Return [x, y] of the center of cell containing provided text 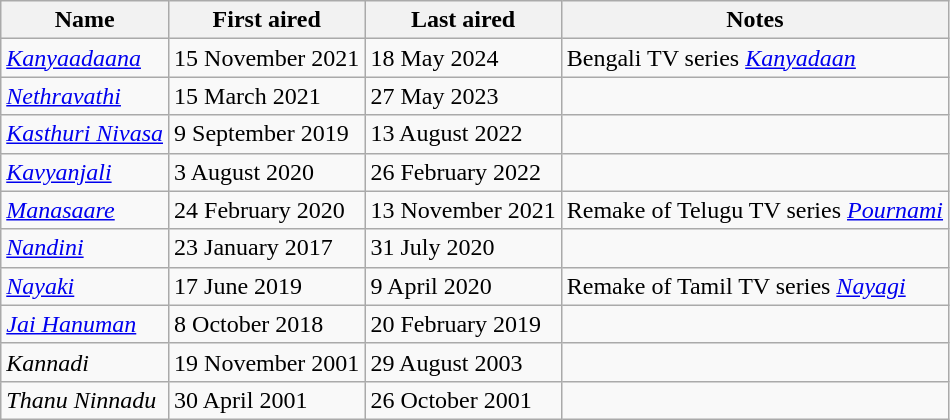
Nethravathi [85, 96]
Kavyanjali [85, 172]
First aired [267, 20]
30 April 2001 [267, 400]
Nayaki [85, 286]
Name [85, 20]
Nandini [85, 248]
27 May 2023 [463, 96]
Kanyaadaana [85, 58]
23 January 2017 [267, 248]
15 March 2021 [267, 96]
24 February 2020 [267, 210]
Remake of Telugu TV series Pournami [754, 210]
Jai Hanuman [85, 324]
Manasaare [85, 210]
26 February 2022 [463, 172]
17 June 2019 [267, 286]
13 August 2022 [463, 134]
9 September 2019 [267, 134]
15 November 2021 [267, 58]
Last aired [463, 20]
3 August 2020 [267, 172]
18 May 2024 [463, 58]
Bengali TV series Kanyadaan [754, 58]
31 July 2020 [463, 248]
Remake of Tamil TV series Nayagi [754, 286]
Kasthuri Nivasa [85, 134]
Kannadi [85, 362]
Notes [754, 20]
26 October 2001 [463, 400]
29 August 2003 [463, 362]
20 February 2019 [463, 324]
9 April 2020 [463, 286]
8 October 2018 [267, 324]
13 November 2021 [463, 210]
Thanu Ninnadu [85, 400]
19 November 2001 [267, 362]
